Pinpoint the cell where the given text exists, returning its [x, y] midpoint coordinate. 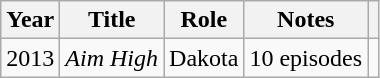
Year [30, 20]
Aim High [112, 58]
10 episodes [306, 58]
Notes [306, 20]
2013 [30, 58]
Dakota [204, 58]
Title [112, 20]
Role [204, 20]
